Detect which cell encompasses the target text, then output its [X, Y] center coordinate. 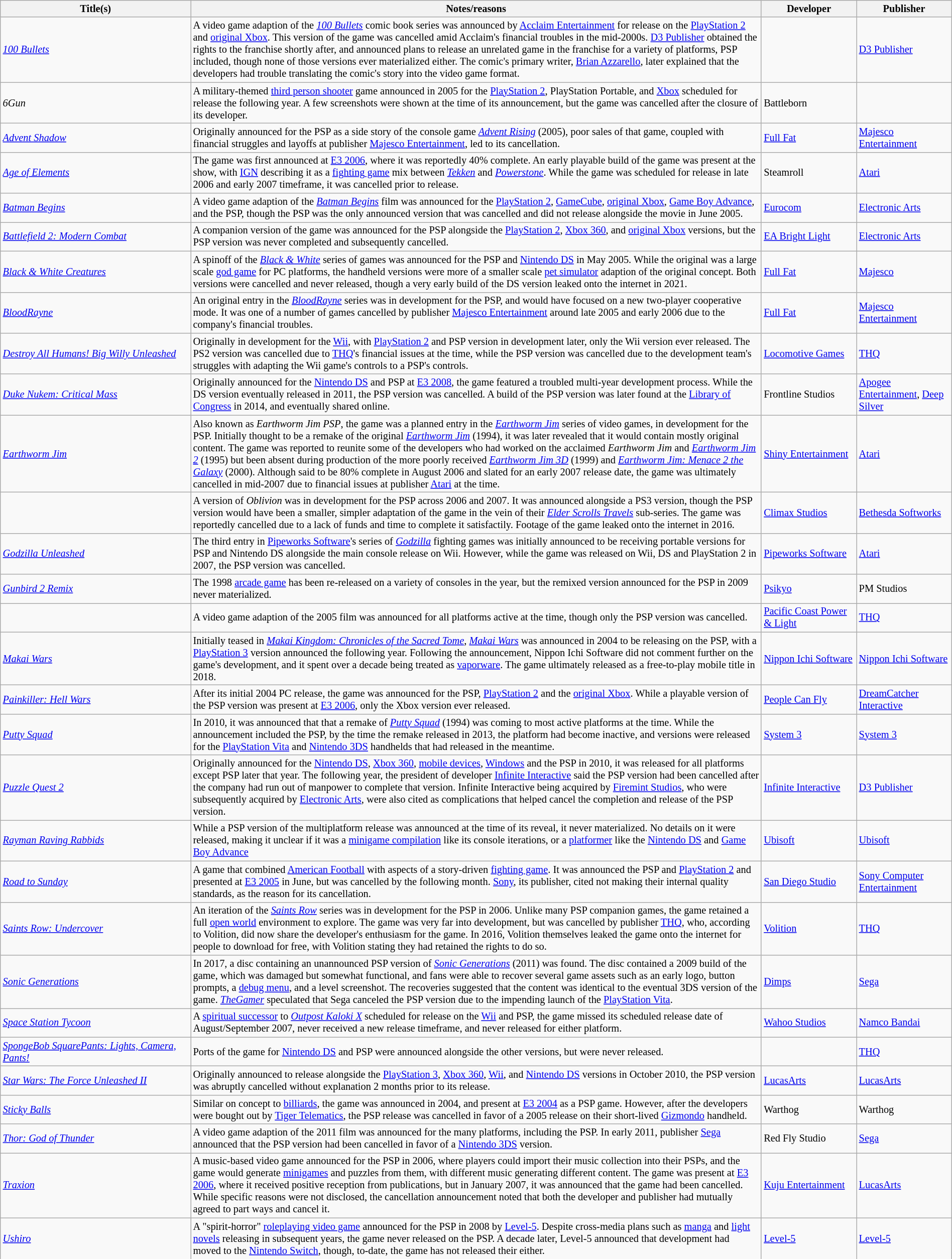
Advent Shadow [95, 138]
Earthworm Jim [95, 454]
Notes/reasons [476, 9]
Batman Begins [95, 208]
Shiny Entertainment [808, 454]
Rayman Raving Rabbids [95, 840]
Developer [808, 9]
Sticky Balls [95, 1109]
Climax Studios [808, 513]
Godzilla Unleashed [95, 554]
Black & White Creatures [95, 272]
100 Bullets [95, 50]
Ports of the game for Nintendo DS and PSP were announced alongside the other versions, but were never released. [476, 1052]
Namco Bandai [904, 1023]
Saints Row: Undercover [95, 929]
BloodRayne [95, 313]
PM Studios [904, 589]
Locomotive Games [808, 353]
Sony Computer Entertainment [904, 882]
Red Fly Studio [808, 1139]
6Gun [95, 103]
Battleborn [808, 103]
Space Station Tycoon [95, 1023]
DreamCatcher Interactive [904, 699]
Sonic Generations [95, 981]
Pacific Coast Power & Light [808, 617]
People Can Fly [808, 699]
Painkiller: Hell Wars [95, 699]
Gunbird 2 Remix [95, 589]
Apogee Entertainment, Deep Silver [904, 395]
Publisher [904, 9]
Majesco [904, 272]
Volition [808, 929]
Infinite Interactive [808, 788]
Eurocom [808, 208]
SpongeBob SquarePants: Lights, Camera, Pants! [95, 1052]
Makai Wars [95, 659]
Battlefield 2: Modern Combat [95, 236]
A video game adaption of the 2005 film was announced for all platforms active at the time, though only the PSP version was cancelled. [476, 617]
Title(s) [95, 9]
Dimps [808, 981]
Age of Elements [95, 173]
Traxion [95, 1185]
Duke Nukem: Critical Mass [95, 395]
Star Wars: The Force Unleashed II [95, 1080]
Wahoo Studios [808, 1023]
Putty Squad [95, 734]
Frontline Studios [808, 395]
San Diego Studio [808, 882]
Pipeworks Software [808, 554]
Kuju Entertainment [808, 1185]
Ushiro [95, 1238]
Psikyo [808, 589]
Destroy All Humans! Big Willy Unleashed [95, 353]
Bethesda Softworks [904, 513]
Steamroll [808, 173]
Puzzle Quest 2 [95, 788]
Road to Sunday [95, 882]
Thor: God of Thunder [95, 1139]
EA Bright Light [808, 236]
